Identify which cell holds the provided text, then report its (x, y) central coordinate. 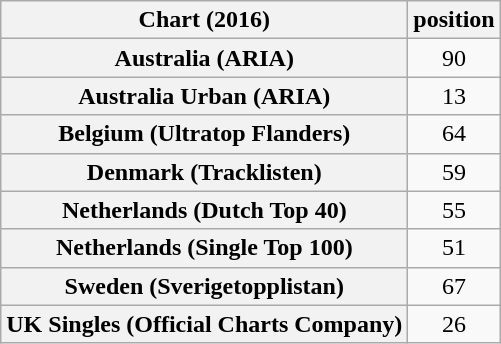
Chart (2016) (204, 20)
90 (454, 58)
Denmark (Tracklisten) (204, 172)
Sweden (Sverigetopplistan) (204, 286)
Belgium (Ultratop Flanders) (204, 134)
Australia Urban (ARIA) (204, 96)
64 (454, 134)
51 (454, 248)
Netherlands (Dutch Top 40) (204, 210)
67 (454, 286)
position (454, 20)
55 (454, 210)
26 (454, 324)
59 (454, 172)
13 (454, 96)
Netherlands (Single Top 100) (204, 248)
UK Singles (Official Charts Company) (204, 324)
Australia (ARIA) (204, 58)
